Output the (x, y) coordinate of the center of the cell containing the given text.  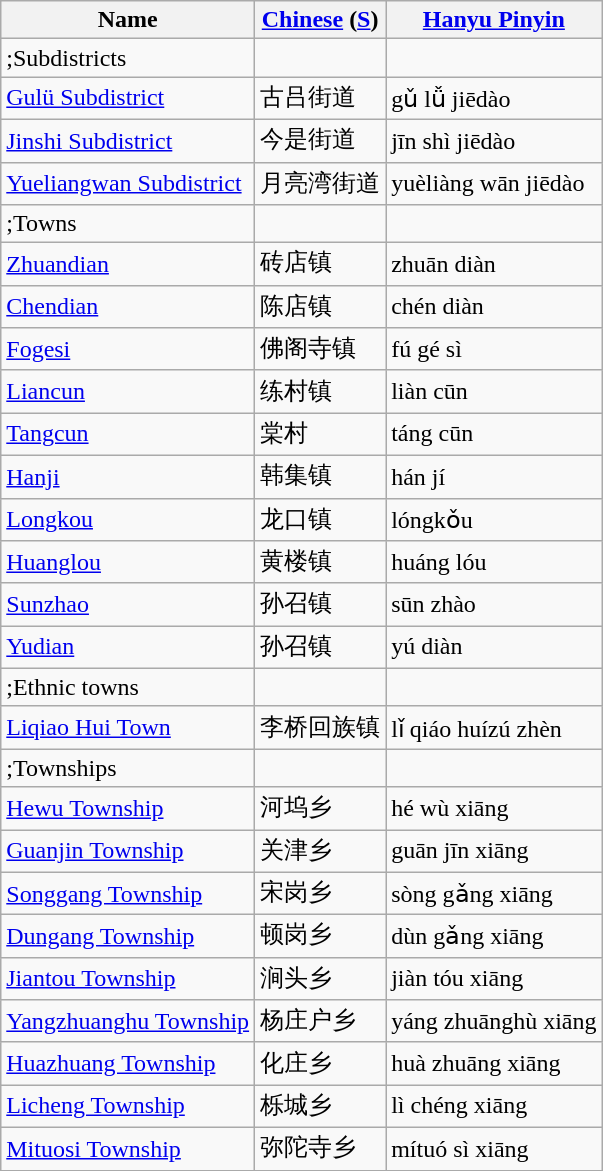
sòng gǎng xiāng (494, 894)
Liancun (128, 392)
Hewu Township (128, 808)
Name (128, 20)
Chendian (128, 306)
Tangcun (128, 434)
hán jí (494, 476)
Hanyu Pinyin (494, 20)
guān jīn xiāng (494, 852)
河坞乡 (320, 808)
龙口镇 (320, 520)
杨庄户乡 (320, 1022)
古吕街道 (320, 98)
Huazhuang Township (128, 1064)
Fogesi (128, 350)
陈店镇 (320, 306)
sūn zhào (494, 604)
lóngkǒu (494, 520)
yáng zhuānghù xiāng (494, 1022)
Longkou (128, 520)
Guanjin Township (128, 852)
gǔ lǚ jiēdào (494, 98)
Mituosi Township (128, 1148)
Sunzhao (128, 604)
月亮湾街道 (320, 184)
;Townships (128, 768)
Hanji (128, 476)
chén diàn (494, 306)
黄楼镇 (320, 562)
涧头乡 (320, 978)
棠村 (320, 434)
jiàn tóu xiāng (494, 978)
Jinshi Subdistrict (128, 140)
Huanglou (128, 562)
lǐ qiáo huízú zhèn (494, 728)
化庄乡 (320, 1064)
韩集镇 (320, 476)
顿岗乡 (320, 936)
练村镇 (320, 392)
栎城乡 (320, 1106)
;Towns (128, 224)
jīn shì jiēdào (494, 140)
yú diàn (494, 648)
huà zhuāng xiāng (494, 1064)
Jiantou Township (128, 978)
Yangzhuanghu Township (128, 1022)
lì chéng xiāng (494, 1106)
zhuān diàn (494, 264)
Yudian (128, 648)
;Subdistricts (128, 58)
李桥回族镇 (320, 728)
Songgang Township (128, 894)
hé wù xiāng (494, 808)
Liqiao Hui Town (128, 728)
liàn cūn (494, 392)
Dungang Township (128, 936)
Zhuandian (128, 264)
huáng lóu (494, 562)
dùn gǎng xiāng (494, 936)
Chinese (S) (320, 20)
Licheng Township (128, 1106)
Gulü Subdistrict (128, 98)
;Ethnic towns (128, 687)
弥陀寺乡 (320, 1148)
砖店镇 (320, 264)
táng cūn (494, 434)
Yueliangwan Subdistrict (128, 184)
今是街道 (320, 140)
yuèliàng wān jiēdào (494, 184)
fú gé sì (494, 350)
佛阁寺镇 (320, 350)
宋岗乡 (320, 894)
关津乡 (320, 852)
mítuó sì xiāng (494, 1148)
